Return (X, Y) of the center of cell containing provided text 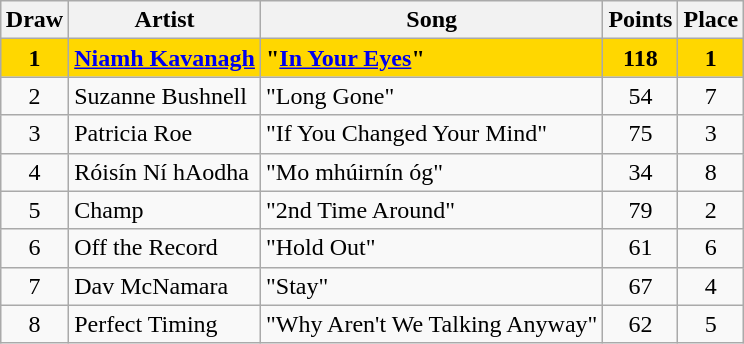
"Mo mhúirnín óg" (431, 172)
Draw (34, 20)
Off the Record (165, 248)
Champ (165, 210)
62 (640, 324)
Suzanne Bushnell (165, 96)
"Long Gone" (431, 96)
"2nd Time Around" (431, 210)
Niamh Kavanagh (165, 58)
"If You Changed Your Mind" (431, 134)
"In Your Eyes" (431, 58)
Dav McNamara (165, 286)
Perfect Timing (165, 324)
Artist (165, 20)
61 (640, 248)
118 (640, 58)
Song (431, 20)
"Why Aren't We Talking Anyway" (431, 324)
67 (640, 286)
75 (640, 134)
"Stay" (431, 286)
"Hold Out" (431, 248)
Points (640, 20)
54 (640, 96)
Róisín Ní hAodha (165, 172)
79 (640, 210)
34 (640, 172)
Patricia Roe (165, 134)
Place (711, 20)
